Output the (x, y) coordinate of the center of the cell containing the given text.  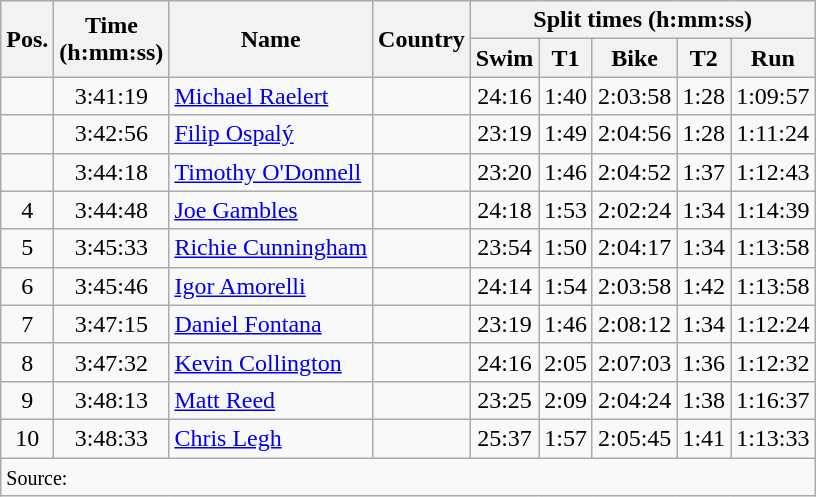
Split times (h:mm:ss) (642, 20)
8 (28, 362)
2:04:17 (634, 248)
3:48:33 (112, 438)
2:08:12 (634, 324)
1:40 (566, 96)
3:42:56 (112, 134)
2:04:24 (634, 400)
24:18 (504, 210)
Kevin Collington (271, 362)
1:12:32 (773, 362)
7 (28, 324)
1:12:43 (773, 172)
1:13:33 (773, 438)
Bike (634, 58)
25:37 (504, 438)
10 (28, 438)
Swim (504, 58)
Joe Gambles (271, 210)
2:04:56 (634, 134)
23:20 (504, 172)
3:48:13 (112, 400)
1:38 (704, 400)
1:14:39 (773, 210)
Run (773, 58)
Name (271, 39)
4 (28, 210)
2:09 (566, 400)
Filip Ospalý (271, 134)
1:37 (704, 172)
3:44:48 (112, 210)
Chris Legh (271, 438)
1:42 (704, 286)
Pos. (28, 39)
1:16:37 (773, 400)
2:05 (566, 362)
3:44:18 (112, 172)
1:11:24 (773, 134)
5 (28, 248)
3:45:33 (112, 248)
2:05:45 (634, 438)
1:50 (566, 248)
9 (28, 400)
3:41:19 (112, 96)
1:54 (566, 286)
2:04:52 (634, 172)
Matt Reed (271, 400)
2:02:24 (634, 210)
Timothy O'Donnell (271, 172)
Igor Amorelli (271, 286)
Daniel Fontana (271, 324)
1:49 (566, 134)
1:57 (566, 438)
Time(h:mm:ss) (112, 39)
1:53 (566, 210)
3:47:15 (112, 324)
6 (28, 286)
3:47:32 (112, 362)
Country (422, 39)
1:09:57 (773, 96)
23:25 (504, 400)
3:45:46 (112, 286)
Michael Raelert (271, 96)
2:07:03 (634, 362)
1:12:24 (773, 324)
T2 (704, 58)
1:36 (704, 362)
T1 (566, 58)
1:41 (704, 438)
Richie Cunningham (271, 248)
24:14 (504, 286)
Source: (408, 477)
23:54 (504, 248)
